Find where the given text appears and provide that cell's center as (X, Y) coordinate. 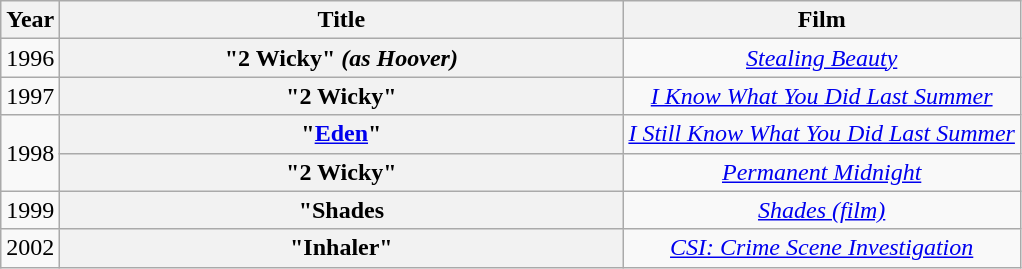
"2 Wicky" (as Hoover) (342, 58)
1999 (30, 210)
Shades (film) (822, 210)
Permanent Midnight (822, 172)
Stealing Beauty (822, 58)
"Eden" (342, 134)
I Know What You Did Last Summer (822, 96)
CSI: Crime Scene Investigation (822, 248)
2002 (30, 248)
"Shades (342, 210)
Year (30, 20)
1998 (30, 153)
Film (822, 20)
I Still Know What You Did Last Summer (822, 134)
1997 (30, 96)
"Inhaler" (342, 248)
1996 (30, 58)
Title (342, 20)
